Detect which cell encompasses the target text, then output its (X, Y) center coordinate. 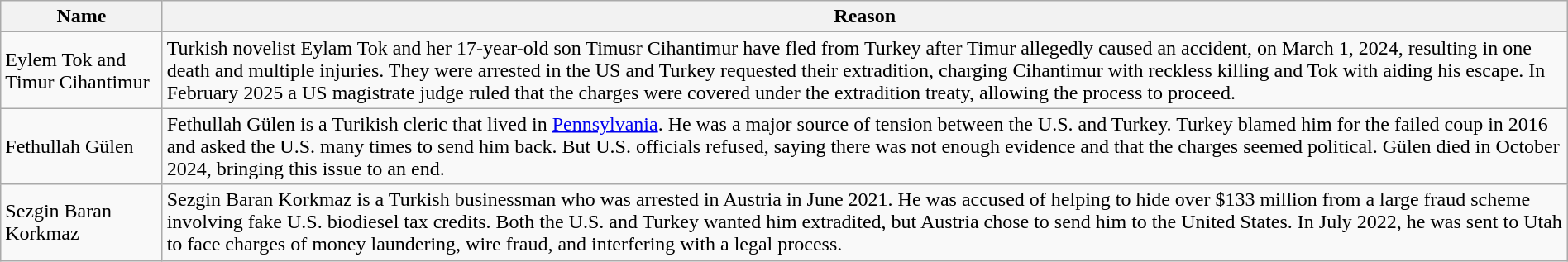
Sezgin Baran Korkmaz (81, 222)
Fethullah Gülen (81, 146)
Name (81, 17)
Reason (865, 17)
Eylem Tok and Timur Cihantimur (81, 70)
